Scan for the cell matching the given text and deliver its (x, y) coordinate at center. 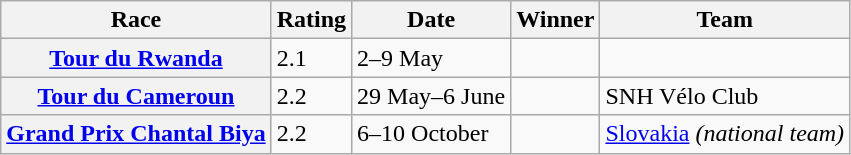
Team (725, 20)
Winner (556, 20)
Grand Prix Chantal Biya (136, 134)
29 May–6 June (432, 96)
SNH Vélo Club (725, 96)
Tour du Rwanda (136, 58)
2–9 May (432, 58)
Rating (311, 20)
6–10 October (432, 134)
Slovakia (national team) (725, 134)
Tour du Cameroun (136, 96)
Date (432, 20)
2.1 (311, 58)
Race (136, 20)
